Provide the (X, Y) coordinate of the cell's center where the given text is located.  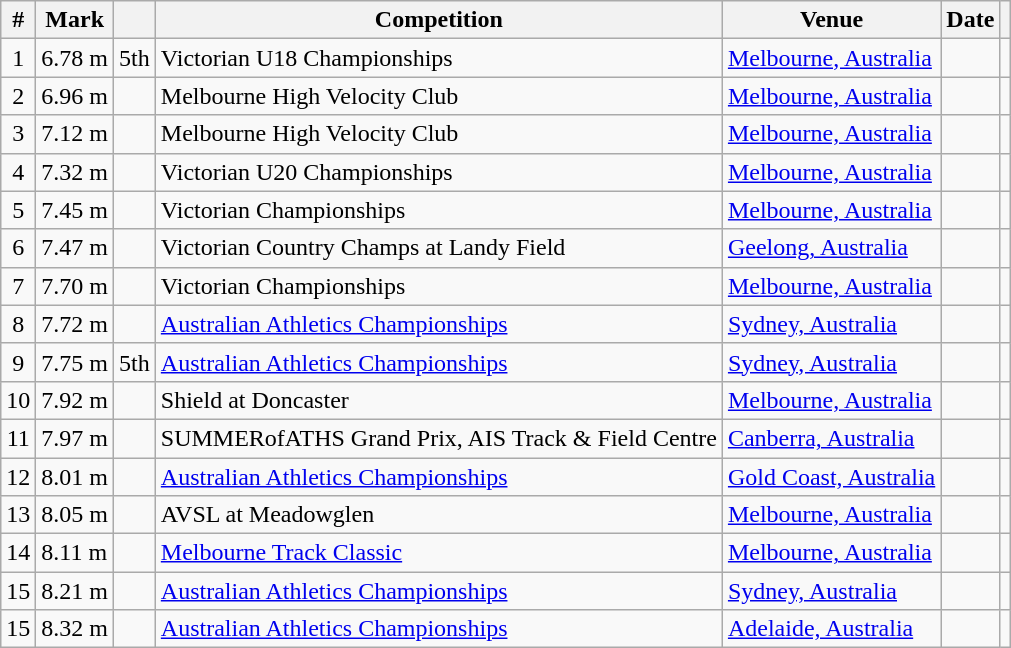
Victorian U18 Championships (438, 58)
Shield at Doncaster (438, 400)
# (18, 20)
Canberra, Australia (831, 438)
13 (18, 515)
Victorian U20 Championships (438, 172)
Mark (75, 20)
Gold Coast, Australia (831, 477)
Venue (831, 20)
10 (18, 400)
Melbourne Track Classic (438, 553)
8 (18, 324)
8.11 m (75, 553)
Victorian Country Champs at Landy Field (438, 248)
14 (18, 553)
8.05 m (75, 515)
6.78 m (75, 58)
SUMMERofATHS Grand Prix, AIS Track & Field Centre (438, 438)
11 (18, 438)
Adelaide, Australia (831, 629)
7.97 m (75, 438)
12 (18, 477)
Date (970, 20)
7.12 m (75, 134)
6 (18, 248)
8.21 m (75, 591)
3 (18, 134)
7.92 m (75, 400)
7.45 m (75, 210)
2 (18, 96)
4 (18, 172)
9 (18, 362)
7.72 m (75, 324)
7.47 m (75, 248)
AVSL at Meadowglen (438, 515)
8.32 m (75, 629)
5 (18, 210)
7.75 m (75, 362)
Geelong, Australia (831, 248)
1 (18, 58)
7 (18, 286)
Competition (438, 20)
6.96 m (75, 96)
8.01 m (75, 477)
7.70 m (75, 286)
7.32 m (75, 172)
